Locate the cell with the specified text and output its [X, Y] center coordinate. 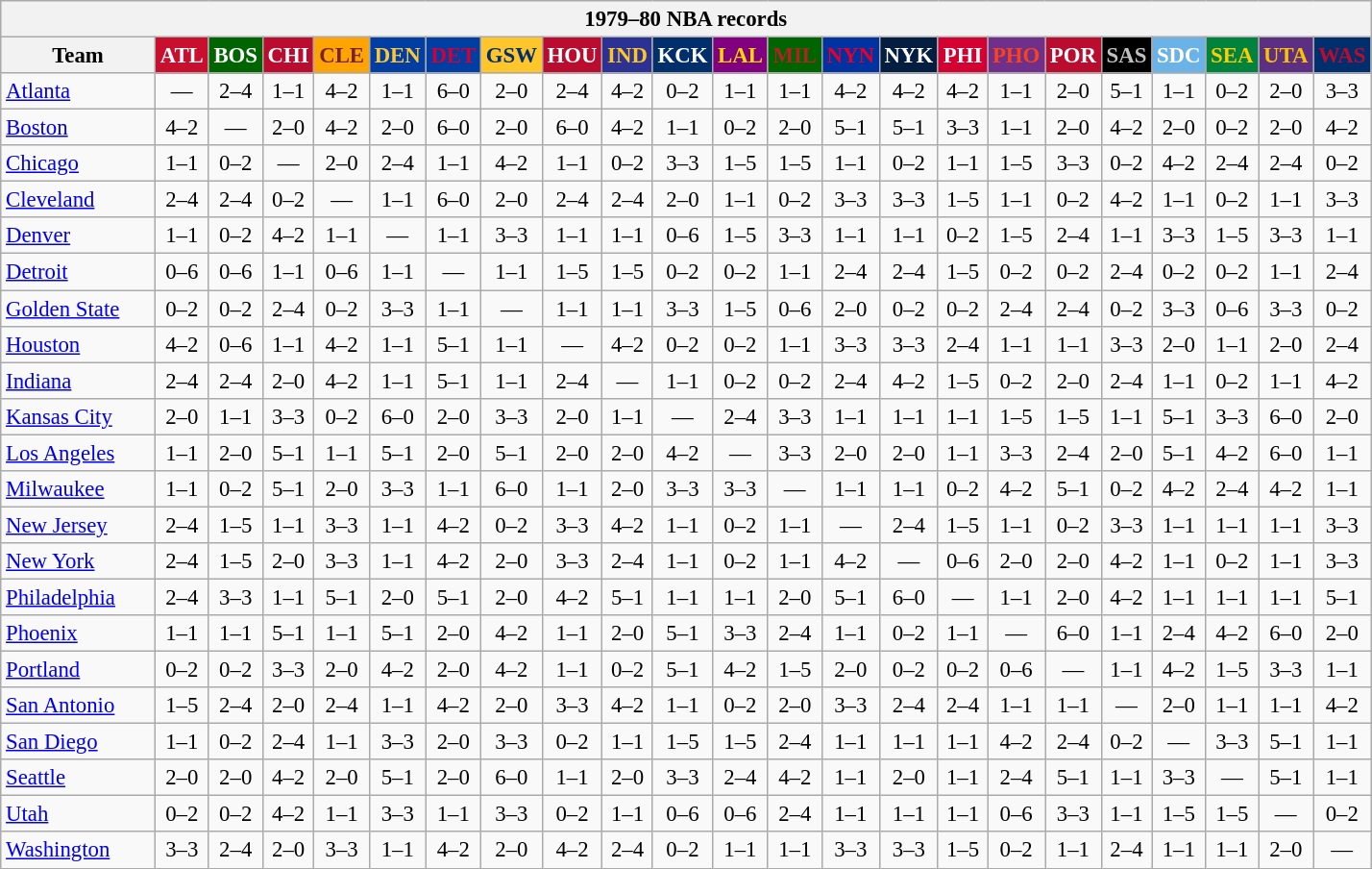
Utah [79, 814]
Chicago [79, 163]
Atlanta [79, 91]
DET [453, 56]
ATL [182, 56]
Houston [79, 344]
POR [1074, 56]
WAS [1342, 56]
NYN [850, 56]
Washington [79, 851]
MIL [795, 56]
BOS [235, 56]
SEA [1232, 56]
Golden State [79, 309]
SDC [1179, 56]
Philadelphia [79, 597]
Cleveland [79, 200]
New York [79, 561]
San Antonio [79, 706]
Indiana [79, 381]
Team [79, 56]
CLE [342, 56]
CHI [288, 56]
Seattle [79, 778]
SAS [1126, 56]
PHI [963, 56]
HOU [573, 56]
UTA [1286, 56]
Detroit [79, 272]
New Jersey [79, 525]
GSW [512, 56]
Kansas City [79, 416]
LAL [740, 56]
DEN [398, 56]
Portland [79, 670]
Boston [79, 128]
Los Angeles [79, 453]
NYK [909, 56]
Phoenix [79, 633]
KCK [682, 56]
1979–80 NBA records [686, 19]
Denver [79, 236]
PHO [1017, 56]
Milwaukee [79, 489]
San Diego [79, 742]
IND [627, 56]
